Extract the [x, y] coordinate from the center of the cell holding the provided text.  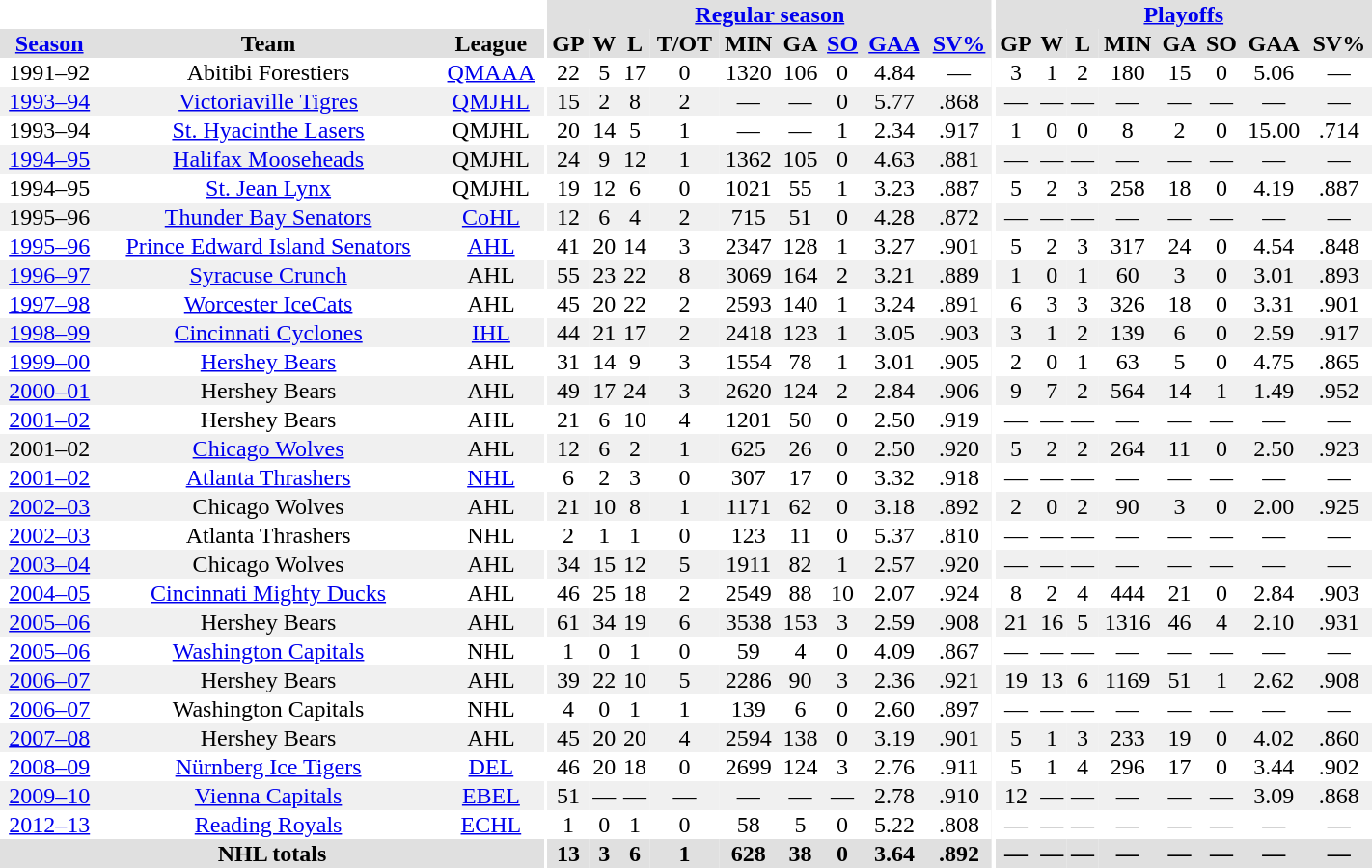
3.23 [894, 188]
4.02 [1274, 738]
296 [1128, 767]
.893 [1339, 275]
.925 [1339, 506]
Prince Edward Island Senators [268, 246]
.923 [1339, 448]
82 [801, 564]
39 [569, 680]
Victoriaville Tigres [268, 101]
Season [49, 43]
50 [801, 420]
.921 [959, 680]
2004–05 [49, 593]
153 [801, 622]
T/OT [685, 43]
1554 [749, 362]
.881 [959, 159]
317 [1128, 246]
49 [569, 391]
88 [801, 593]
.714 [1339, 130]
2.78 [894, 796]
2008–09 [49, 767]
128 [801, 246]
3.05 [894, 333]
1316 [1128, 622]
106 [801, 72]
DEL [491, 767]
.906 [959, 391]
63 [1128, 362]
307 [749, 477]
.889 [959, 275]
3.64 [894, 854]
2000–01 [49, 391]
4.54 [1274, 246]
5.77 [894, 101]
3.44 [1274, 767]
.867 [959, 651]
7 [1052, 391]
2286 [749, 680]
Reading Royals [268, 825]
2620 [749, 391]
2.34 [894, 130]
.911 [959, 767]
Abitibi Forestiers [268, 72]
1.49 [1274, 391]
2.62 [1274, 680]
3.19 [894, 738]
.897 [959, 709]
2009–10 [49, 796]
Vienna Capitals [268, 796]
41 [569, 246]
4.63 [894, 159]
1201 [749, 420]
264 [1128, 448]
180 [1128, 72]
23 [604, 275]
3.27 [894, 246]
164 [801, 275]
2.07 [894, 593]
26 [801, 448]
1169 [1128, 680]
4.84 [894, 72]
61 [569, 622]
3.24 [894, 304]
233 [1128, 738]
.865 [1339, 362]
1911 [749, 564]
IHL [491, 333]
3.31 [1274, 304]
78 [801, 362]
1362 [749, 159]
.905 [959, 362]
.918 [959, 477]
1999–00 [49, 362]
1991–92 [49, 72]
105 [801, 159]
5.37 [894, 535]
4.75 [1274, 362]
3.32 [894, 477]
2.10 [1274, 622]
.910 [959, 796]
Nürnberg Ice Tigers [268, 767]
.902 [1339, 767]
44 [569, 333]
628 [749, 854]
3069 [749, 275]
1997–98 [49, 304]
4.09 [894, 651]
.860 [1339, 738]
2594 [749, 738]
Playoffs [1184, 14]
1998–99 [49, 333]
.931 [1339, 622]
1320 [749, 72]
2.36 [894, 680]
4.28 [894, 217]
2.76 [894, 767]
Team [268, 43]
5.06 [1274, 72]
58 [749, 825]
2549 [749, 593]
.891 [959, 304]
16 [1052, 622]
2593 [749, 304]
3.09 [1274, 796]
258 [1128, 188]
Halifax Mooseheads [268, 159]
715 [749, 217]
60 [1128, 275]
2012–13 [49, 825]
NHL totals [272, 854]
62 [801, 506]
1996–97 [49, 275]
38 [801, 854]
1021 [749, 188]
Syracuse Crunch [268, 275]
3.18 [894, 506]
25 [604, 593]
ECHL [491, 825]
138 [801, 738]
Cincinnati Mighty Ducks [268, 593]
2.57 [894, 564]
Worcester IceCats [268, 304]
League [491, 43]
140 [801, 304]
2003–04 [49, 564]
2.00 [1274, 506]
EBEL [491, 796]
4.19 [1274, 188]
31 [569, 362]
Cincinnati Cyclones [268, 333]
.808 [959, 825]
St. Hyacinthe Lasers [268, 130]
2418 [749, 333]
5.22 [894, 825]
625 [749, 448]
326 [1128, 304]
.924 [959, 593]
.919 [959, 420]
3.21 [894, 275]
564 [1128, 391]
2347 [749, 246]
QMAAA [491, 72]
15.00 [1274, 130]
59 [749, 651]
Regular season [770, 14]
.810 [959, 535]
.872 [959, 217]
2007–08 [49, 738]
2.60 [894, 709]
CoHL [491, 217]
Thunder Bay Senators [268, 217]
1171 [749, 506]
St. Jean Lynx [268, 188]
.848 [1339, 246]
2699 [749, 767]
3538 [749, 622]
.952 [1339, 391]
444 [1128, 593]
